Detect which cell encompasses the target text, then output its [x, y] center coordinate. 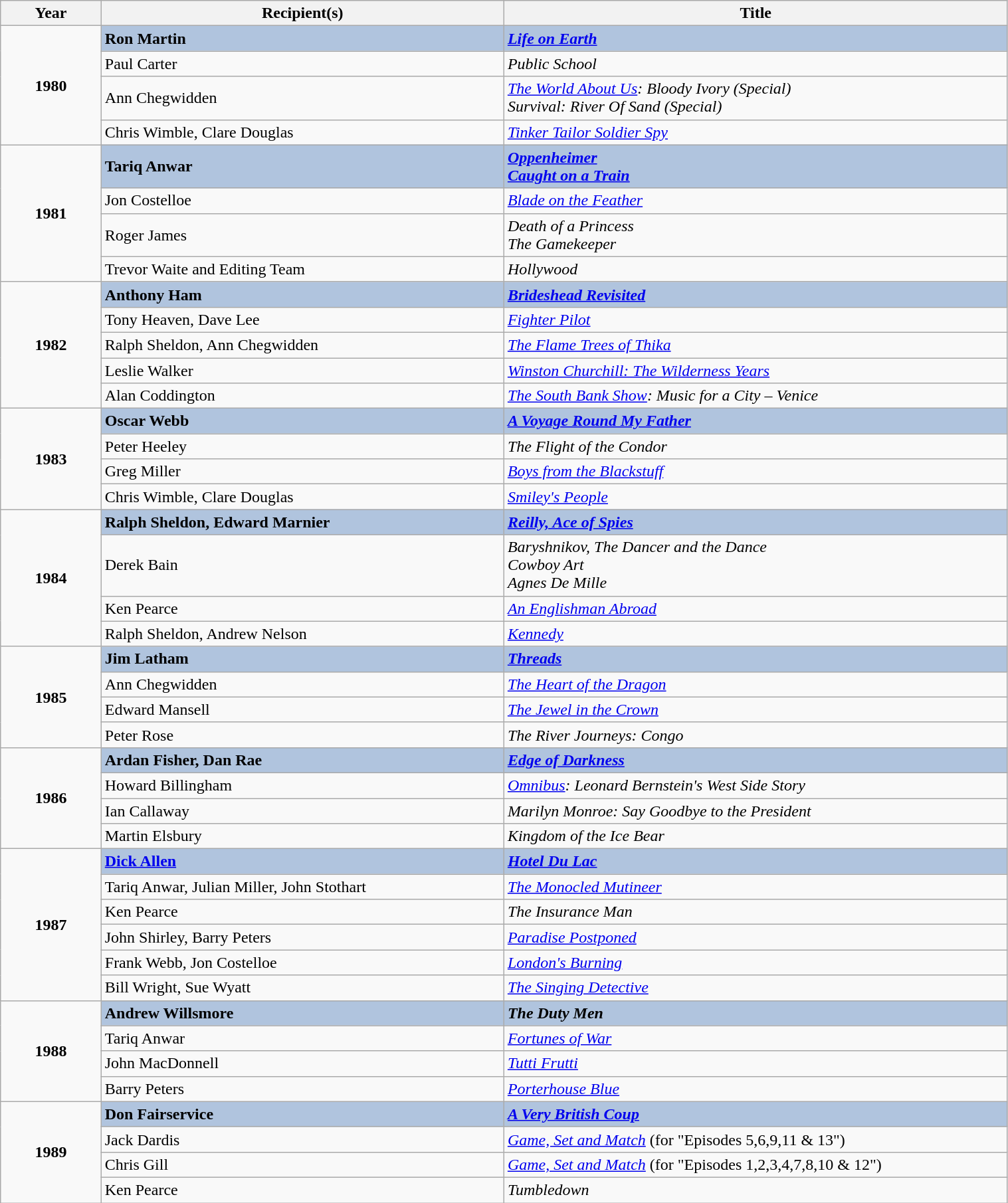
Ralph Sheldon, Andrew Nelson [302, 634]
Tony Heaven, Dave Lee [302, 320]
The Monocled Mutineer [756, 887]
Kennedy [756, 634]
The Insurance Man [756, 912]
Ron Martin [302, 39]
Hollywood [756, 269]
London's Burning [756, 963]
Reilly, Ace of Spies [756, 522]
Paul Carter [302, 64]
Blade on the Feather [756, 201]
Frank Webb, Jon Costelloe [302, 963]
Ardan Fisher, Dan Rae [302, 760]
Boys from the Blackstuff [756, 472]
Peter Heeley [302, 446]
The Jewel in the Crown [756, 709]
The Flight of the Condor [756, 446]
1980 [51, 85]
Winston Churchill: The Wilderness Years [756, 370]
Omnibus: Leonard Bernstein's West Side Story [756, 785]
1981 [51, 213]
Title [756, 13]
Barry Peters [302, 1089]
Ian Callaway [302, 811]
1987 [51, 925]
Fortunes of War [756, 1038]
An Englishman Abroad [756, 608]
Greg Miller [302, 472]
Marilyn Monroe: Say Goodbye to the President [756, 811]
Life on Earth [756, 39]
Edward Mansell [302, 709]
Tinker Tailor Soldier Spy [756, 132]
Fighter Pilot [756, 320]
Leslie Walker [302, 370]
Bill Wright, Sue Wyatt [302, 988]
Dick Allen [302, 862]
Death of a PrincessThe Gamekeeper [756, 235]
The Singing Detective [756, 988]
Tariq Anwar, Julian Miller, John Stothart [302, 887]
1984 [51, 578]
OppenheimerCaught on a Train [756, 166]
The Flame Trees of Thika [756, 345]
Alan Coddington [302, 396]
Andrew Willsmore [302, 1013]
Anthony Ham [302, 294]
The River Journeys: Congo [756, 735]
Game, Set and Match (for "Episodes 5,6,9,11 & 13") [756, 1139]
Kingdom of the Ice Bear [756, 836]
1982 [51, 345]
Tutti Frutti [756, 1064]
Roger James [302, 235]
The Duty Men [756, 1013]
Jack Dardis [302, 1139]
Public School [756, 64]
John MacDonnell [302, 1064]
Smiley's People [756, 497]
Don Fairservice [302, 1114]
1985 [51, 697]
Edge of Darkness [756, 760]
Ralph Sheldon, Ann Chegwidden [302, 345]
Paradise Postponed [756, 937]
Tumbledown [756, 1190]
Brideshead Revisited [756, 294]
Year [51, 13]
1988 [51, 1051]
A Voyage Round My Father [756, 421]
1989 [51, 1152]
Ralph Sheldon, Edward Marnier [302, 522]
The Heart of the Dragon [756, 684]
The South Bank Show: Music for a City – Venice [756, 396]
1983 [51, 459]
Oscar Webb [302, 421]
Recipient(s) [302, 13]
The World About Us: Bloody Ivory (Special)Survival: River Of Sand (Special) [756, 98]
Hotel Du Lac [756, 862]
Baryshnikov, The Dancer and the DanceCowboy ArtAgnes De Mille [756, 565]
Howard Billingham [302, 785]
John Shirley, Barry Peters [302, 937]
Chris Gill [302, 1164]
Jon Costelloe [302, 201]
1986 [51, 798]
Trevor Waite and Editing Team [302, 269]
Game, Set and Match (for "Episodes 1,2,3,4,7,8,10 & 12") [756, 1164]
Martin Elsbury [302, 836]
Jim Latham [302, 659]
Derek Bain [302, 565]
Peter Rose [302, 735]
Porterhouse Blue [756, 1089]
A Very British Coup [756, 1114]
Threads [756, 659]
